Return [X, Y] of the center of cell containing provided text 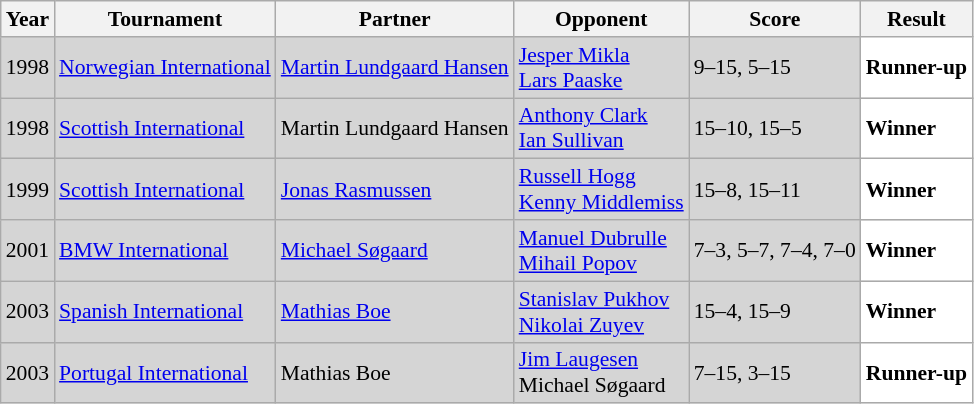
Anthony Clark Ian Sullivan [602, 128]
15–10, 15–5 [775, 128]
BMW International [165, 250]
Manuel Dubrulle Mihail Popov [602, 250]
Portugal International [165, 372]
Russell Hogg Kenny Middlemiss [602, 190]
1999 [28, 190]
Stanislav Pukhov Nikolai Zuyev [602, 312]
Norwegian International [165, 68]
Tournament [165, 19]
15–4, 15–9 [775, 312]
7–3, 5–7, 7–4, 7–0 [775, 250]
Score [775, 19]
Michael Søgaard [395, 250]
Year [28, 19]
Result [916, 19]
Jonas Rasmussen [395, 190]
Opponent [602, 19]
15–8, 15–11 [775, 190]
Jesper Mikla Lars Paaske [602, 68]
7–15, 3–15 [775, 372]
Partner [395, 19]
9–15, 5–15 [775, 68]
Spanish International [165, 312]
Jim Laugesen Michael Søgaard [602, 372]
2001 [28, 250]
